Search for the cell housing the specified text and yield its (x, y) center coordinate. 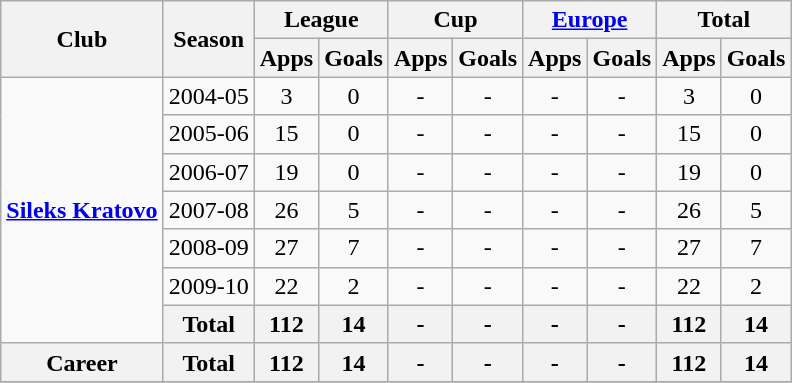
Career (82, 362)
League (321, 20)
Cup (455, 20)
2005-06 (208, 134)
Europe (590, 20)
Sileks Kratovo (82, 210)
Club (82, 39)
2007-08 (208, 210)
2006-07 (208, 172)
Season (208, 39)
2009-10 (208, 286)
2004-05 (208, 96)
2008-09 (208, 248)
